Detect which cell encompasses the target text, then output its (x, y) center coordinate. 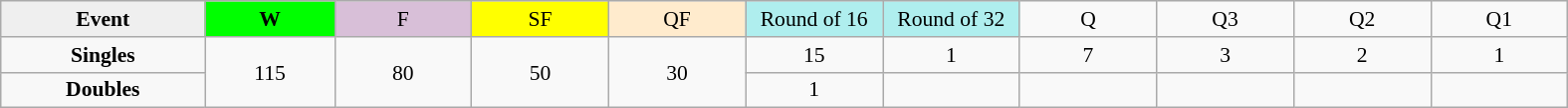
30 (677, 72)
Q1 (1499, 19)
Event (104, 19)
SF (541, 19)
2 (1362, 55)
Q2 (1362, 19)
Singles (104, 55)
Round of 32 (951, 19)
15 (814, 55)
QF (677, 19)
Round of 16 (814, 19)
Q (1088, 19)
Doubles (104, 90)
50 (541, 72)
Q3 (1226, 19)
7 (1088, 55)
W (270, 19)
115 (270, 72)
F (403, 19)
3 (1226, 55)
80 (403, 72)
